Detect which cell encompasses the target text, then output its [X, Y] center coordinate. 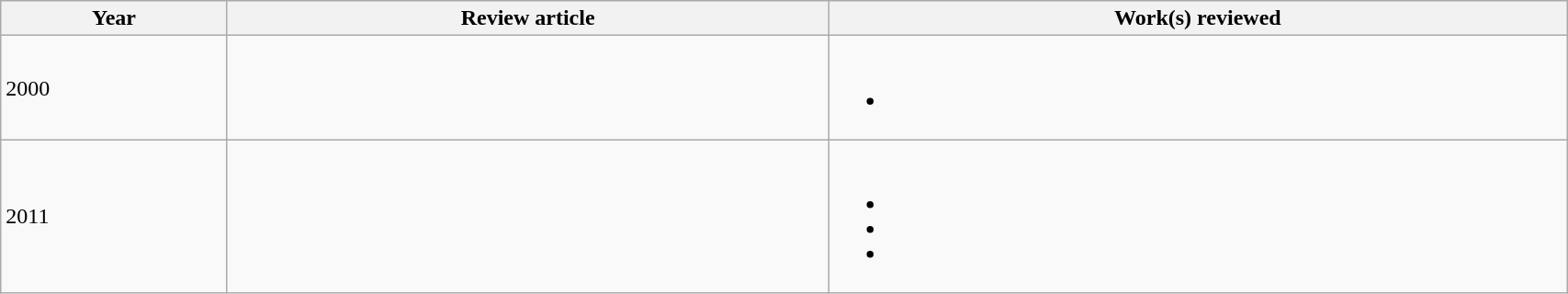
Review article [527, 18]
Year [114, 18]
Work(s) reviewed [1198, 18]
2011 [114, 217]
2000 [114, 88]
